Search for the cell housing the specified text and yield its (x, y) center coordinate. 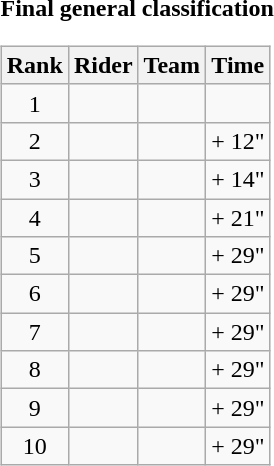
3 (34, 179)
+ 12" (238, 141)
2 (34, 141)
1 (34, 103)
5 (34, 256)
7 (34, 332)
9 (34, 408)
Time (238, 65)
10 (34, 446)
4 (34, 217)
+ 14" (238, 179)
Team (172, 65)
Rank (34, 65)
6 (34, 294)
Rider (103, 65)
8 (34, 370)
+ 21" (238, 217)
